Search for the cell housing the specified text and yield its [x, y] center coordinate. 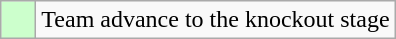
Team advance to the knockout stage [216, 20]
